Capture the cell that displays the provided text and extract its (x, y) central coordinate. 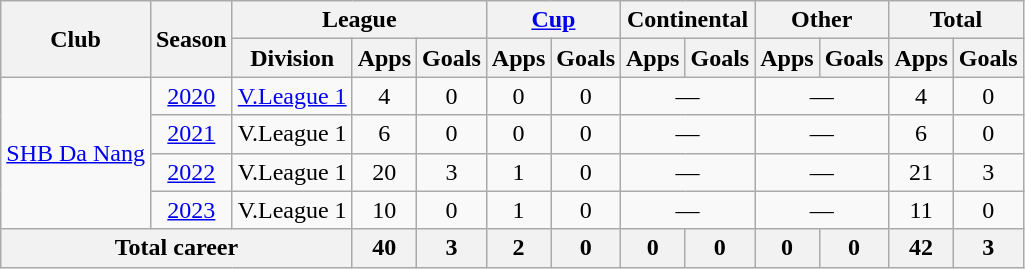
42 (921, 248)
2020 (191, 96)
SHB Da Nang (76, 153)
Club (76, 39)
Cup (553, 20)
11 (921, 210)
10 (384, 210)
2023 (191, 210)
League (359, 20)
21 (921, 172)
2 (518, 248)
Total career (176, 248)
Other (822, 20)
40 (384, 248)
Division (292, 58)
2022 (191, 172)
Continental (688, 20)
Season (191, 39)
2021 (191, 134)
Total (956, 20)
20 (384, 172)
